Pinpoint the cell where the given text exists, returning its (x, y) midpoint coordinate. 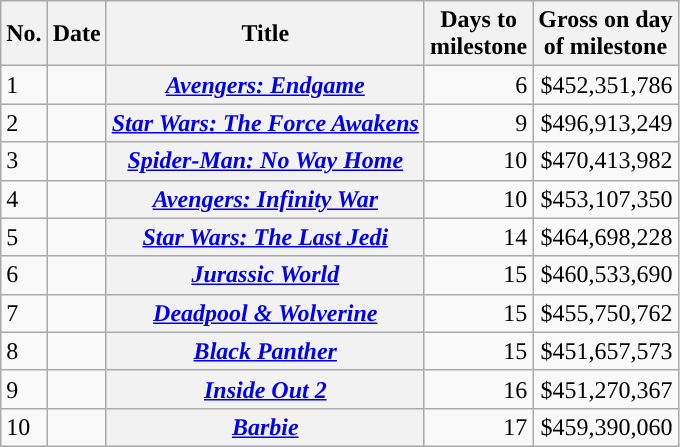
$453,107,350 (606, 199)
16 (478, 389)
5 (24, 237)
$470,413,982 (606, 161)
Star Wars: The Last Jedi (265, 237)
Avengers: Infinity War (265, 199)
17 (478, 427)
Inside Out 2 (265, 389)
$496,913,249 (606, 123)
Black Panther (265, 351)
Barbie (265, 427)
Gross on day of milestone (606, 34)
Star Wars: The Force Awakens (265, 123)
2 (24, 123)
$452,351,786 (606, 85)
Title (265, 34)
Spider-Man: No Way Home (265, 161)
$455,750,762 (606, 313)
3 (24, 161)
No. (24, 34)
7 (24, 313)
$460,533,690 (606, 275)
8 (24, 351)
Deadpool & Wolverine (265, 313)
Days to milestone (478, 34)
Date (76, 34)
Avengers: Endgame (265, 85)
$451,657,573 (606, 351)
1 (24, 85)
14 (478, 237)
$459,390,060 (606, 427)
$464,698,228 (606, 237)
$451,270,367 (606, 389)
Jurassic World (265, 275)
4 (24, 199)
